Detect which cell encompasses the target text, then output its (X, Y) center coordinate. 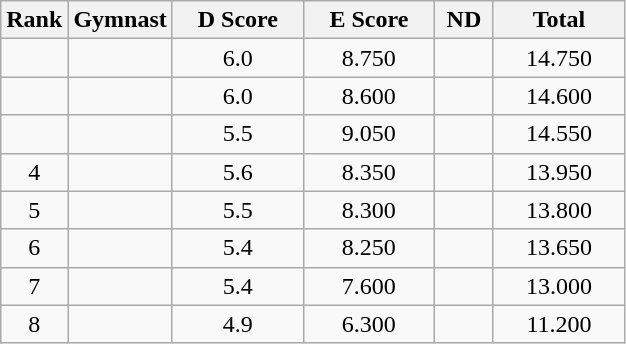
13.000 (558, 286)
8.350 (368, 172)
7 (34, 286)
4.9 (238, 324)
8.300 (368, 210)
8.250 (368, 248)
8.600 (368, 96)
14.750 (558, 58)
13.800 (558, 210)
E Score (368, 20)
14.600 (558, 96)
13.650 (558, 248)
Gymnast (120, 20)
ND (464, 20)
5.6 (238, 172)
8 (34, 324)
6.300 (368, 324)
7.600 (368, 286)
11.200 (558, 324)
6 (34, 248)
14.550 (558, 134)
4 (34, 172)
Total (558, 20)
8.750 (368, 58)
D Score (238, 20)
5 (34, 210)
9.050 (368, 134)
13.950 (558, 172)
Rank (34, 20)
